From the cell containing the given text, extract its center point as (X, Y) coordinate. 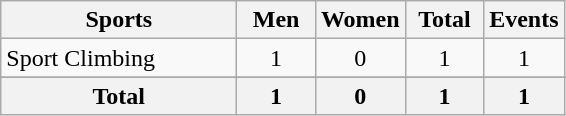
Sports (119, 20)
Women (360, 20)
Events (524, 20)
Men (276, 20)
Sport Climbing (119, 58)
